Scan for the cell matching the given text and deliver its [X, Y] coordinate at center. 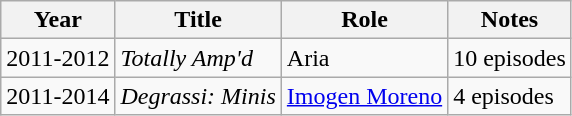
Imogen Moreno [364, 96]
Aria [364, 58]
4 episodes [510, 96]
Degrassi: Minis [198, 96]
Notes [510, 20]
Title [198, 20]
Role [364, 20]
Year [58, 20]
2011-2014 [58, 96]
Totally Amp'd [198, 58]
10 episodes [510, 58]
2011-2012 [58, 58]
